Locate the cell with the specified text and output its (X, Y) center coordinate. 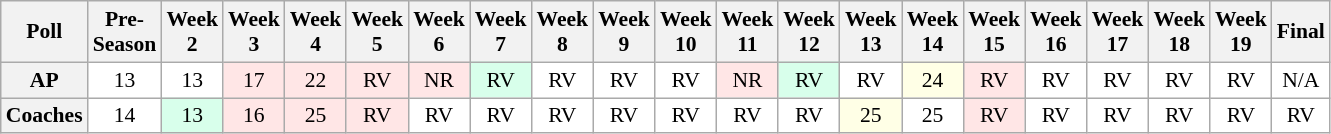
24 (933, 80)
Week12 (809, 32)
Coaches (44, 116)
N/A (1301, 80)
Week15 (994, 32)
14 (125, 116)
Week16 (1056, 32)
Final (1301, 32)
22 (316, 80)
AP (44, 80)
Week18 (1179, 32)
Week13 (871, 32)
Week2 (192, 32)
Week10 (686, 32)
Pre-Season (125, 32)
Week9 (624, 32)
Week7 (501, 32)
Week8 (562, 32)
Week11 (748, 32)
Week3 (254, 32)
Week5 (377, 32)
16 (254, 116)
Week4 (316, 32)
Week6 (439, 32)
17 (254, 80)
Poll (44, 32)
Week19 (1241, 32)
Week14 (933, 32)
Week17 (1118, 32)
